Identify which cell holds the provided text, then report its (x, y) central coordinate. 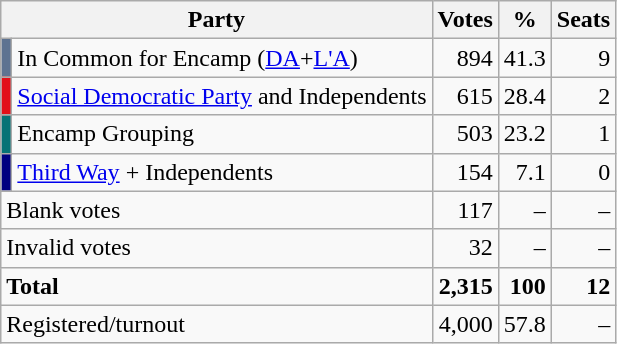
100 (524, 286)
28.4 (524, 96)
57.8 (524, 324)
Encamp Grouping (222, 134)
9 (583, 58)
Votes (465, 20)
0 (583, 172)
Blank votes (216, 210)
% (524, 20)
154 (465, 172)
7.1 (524, 172)
23.2 (524, 134)
32 (465, 248)
615 (465, 96)
Seats (583, 20)
12 (583, 286)
2,315 (465, 286)
117 (465, 210)
1 (583, 134)
Party (216, 20)
4,000 (465, 324)
2 (583, 96)
Total (216, 286)
Invalid votes (216, 248)
503 (465, 134)
41.3 (524, 58)
In Common for Encamp (DA+L'A) (222, 58)
Registered/turnout (216, 324)
Social Democratic Party and Independents (222, 96)
894 (465, 58)
Third Way + Independents (222, 172)
